Return the [X, Y] coordinate for the center point of the cell that contains the specified text.  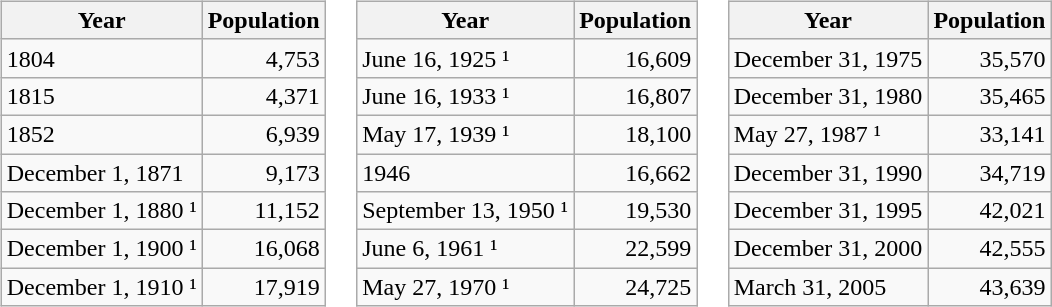
35,570 [990, 58]
1804 [102, 58]
December 1, 1880 ¹ [102, 211]
24,725 [636, 287]
1852 [102, 134]
1946 [466, 173]
1815 [102, 96]
May 17, 1939 ¹ [466, 134]
34,719 [990, 173]
42,021 [990, 211]
16,068 [264, 249]
16,609 [636, 58]
17,919 [264, 287]
35,465 [990, 96]
December 31, 1995 [828, 211]
16,662 [636, 173]
March 31, 2005 [828, 287]
May 27, 1987 ¹ [828, 134]
December 31, 1980 [828, 96]
16,807 [636, 96]
11,152 [264, 211]
June 16, 1925 ¹ [466, 58]
December 31, 1990 [828, 173]
43,639 [990, 287]
42,555 [990, 249]
December 1, 1900 ¹ [102, 249]
June 6, 1961 ¹ [466, 249]
33,141 [990, 134]
4,371 [264, 96]
December 31, 1975 [828, 58]
19,530 [636, 211]
22,599 [636, 249]
9,173 [264, 173]
December 1, 1910 ¹ [102, 287]
June 16, 1933 ¹ [466, 96]
December 31, 2000 [828, 249]
18,100 [636, 134]
6,939 [264, 134]
4,753 [264, 58]
May 27, 1970 ¹ [466, 287]
December 1, 1871 [102, 173]
September 13, 1950 ¹ [466, 211]
